Find where the given text appears and provide that cell's center as [x, y] coordinate. 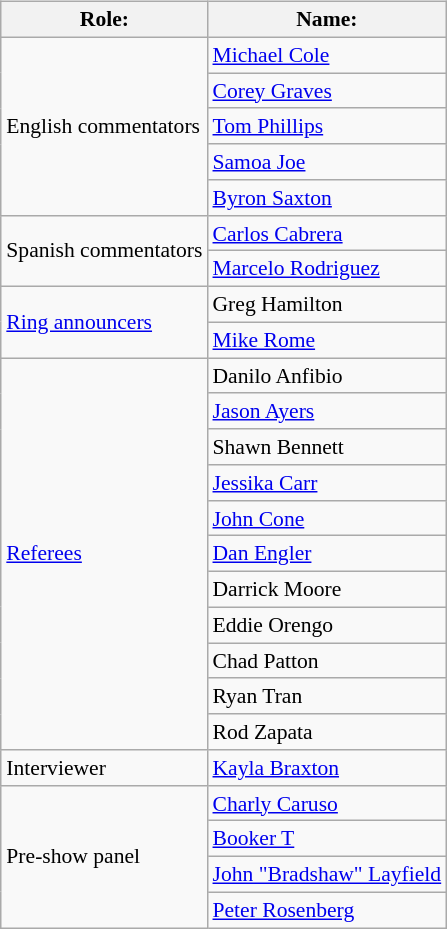
Eddie Orengo [326, 625]
Pre-show panel [104, 856]
Danilo Anfibio [326, 376]
Shawn Bennett [326, 447]
Greg Hamilton [326, 305]
English commentators [104, 126]
Referees [104, 554]
Booker T [326, 839]
Carlos Cabrera [326, 233]
John "Bradshaw" Layfield [326, 875]
Kayla Braxton [326, 768]
John Cone [326, 518]
Ryan Tran [326, 696]
Name: [326, 20]
Darrick Moore [326, 590]
Jessika Carr [326, 483]
Interviewer [104, 768]
Role: [104, 20]
Michael Cole [326, 55]
Ring announcers [104, 322]
Dan Engler [326, 554]
Jason Ayers [326, 411]
Rod Zapata [326, 732]
Mike Rome [326, 340]
Tom Phillips [326, 126]
Charly Caruso [326, 803]
Chad Patton [326, 661]
Spanish commentators [104, 250]
Samoa Joe [326, 162]
Byron Saxton [326, 198]
Corey Graves [326, 91]
Marcelo Rodriguez [326, 269]
Peter Rosenberg [326, 910]
